Identify which cell holds the provided text, then report its [x, y] central coordinate. 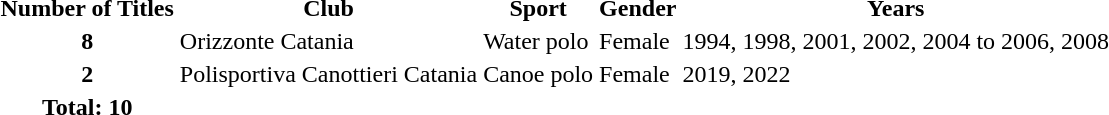
Orizzonte Catania [328, 41]
Water polo [538, 41]
Polisportiva Canottieri Catania [328, 74]
Canoe polo [538, 74]
